Locate the cell with the specified text and output its (x, y) center coordinate. 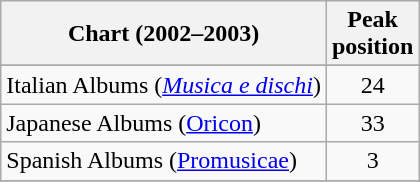
Japanese Albums (Oricon) (164, 123)
24 (372, 85)
Chart (2002–2003) (164, 34)
Spanish Albums (Promusicae) (164, 161)
3 (372, 161)
Italian Albums (Musica e dischi) (164, 85)
33 (372, 123)
Peakposition (372, 34)
